Scan for the cell matching the given text and deliver its [x, y] coordinate at center. 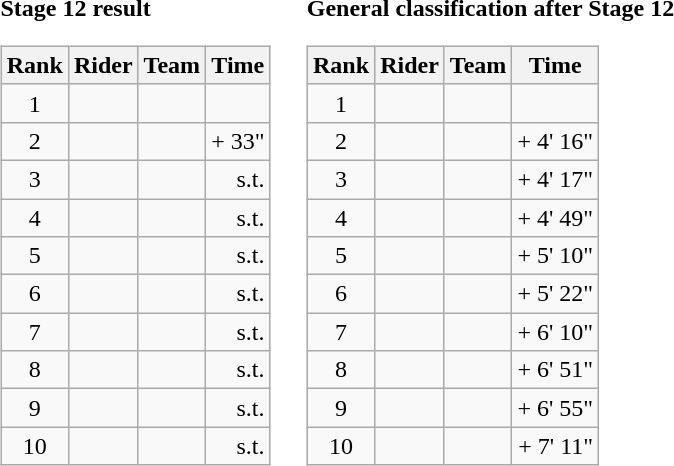
+ 6' 51" [556, 370]
+ 6' 55" [556, 408]
+ 4' 16" [556, 141]
+ 5' 10" [556, 256]
+ 5' 22" [556, 294]
+ 6' 10" [556, 332]
+ 4' 49" [556, 217]
+ 7' 11" [556, 446]
+ 4' 17" [556, 179]
+ 33" [238, 141]
